Output the (x, y) coordinate of the center of the cell containing the given text.  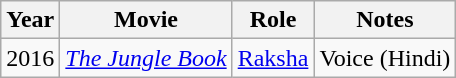
The Jungle Book (146, 58)
Movie (146, 20)
2016 (30, 58)
Notes (385, 20)
Raksha (273, 58)
Voice (Hindi) (385, 58)
Year (30, 20)
Role (273, 20)
